From the cell containing the given text, extract its center point as (x, y) coordinate. 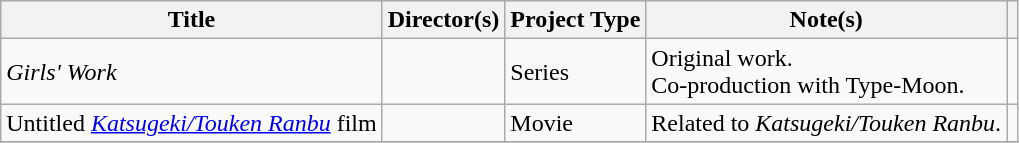
Girls' Work (192, 72)
Original work. Co-production with Type-Moon. (826, 72)
Untitled Katsugeki/Touken Ranbu film (192, 123)
Movie (576, 123)
Series (576, 72)
Title (192, 20)
Director(s) (444, 20)
Note(s) (826, 20)
Related to Katsugeki/Touken Ranbu. (826, 123)
Project Type (576, 20)
